Locate the cell with the specified text and output its (x, y) center coordinate. 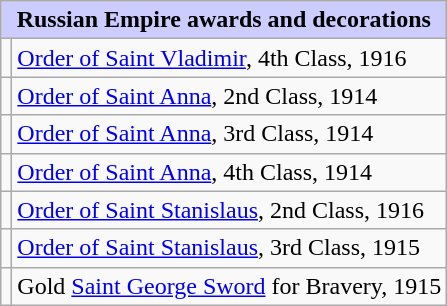
Order of Saint Stanislaus, 3rd Class, 1915 (230, 248)
Order of Saint Stanislaus, 2nd Class, 1916 (230, 210)
Order of Saint Anna, 4th Class, 1914 (230, 172)
Order of Saint Vladimir, 4th Class, 1916 (230, 58)
Order of Saint Anna, 2nd Class, 1914 (230, 96)
Gold Saint George Sword for Bravery, 1915 (230, 286)
Russian Empire awards and decorations (224, 20)
Order of Saint Anna, 3rd Class, 1914 (230, 134)
